Provide the [X, Y] coordinate of the cell's center where the given text is located.  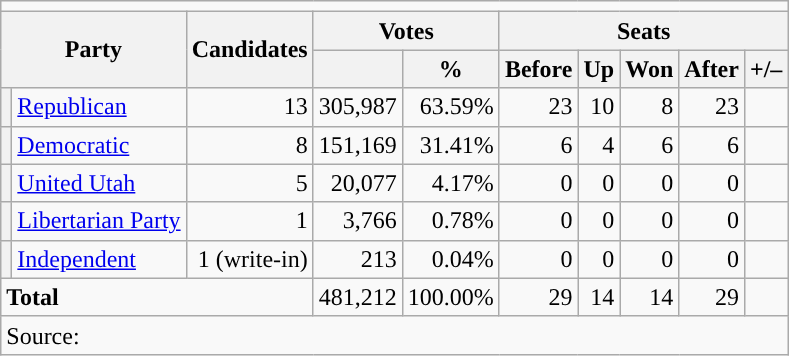
481,212 [358, 297]
United Utah [99, 183]
Before [538, 69]
Source: [394, 335]
1 [250, 221]
Votes [406, 31]
0.04% [450, 259]
3,766 [358, 221]
After [712, 69]
63.59% [450, 107]
100.00% [450, 297]
10 [599, 107]
13 [250, 107]
5 [250, 183]
4 [599, 145]
Up [599, 69]
Independent [99, 259]
1 (write-in) [250, 259]
Party [94, 50]
Democratic [99, 145]
151,169 [358, 145]
213 [358, 259]
Won [650, 69]
+/– [766, 69]
Libertarian Party [99, 221]
20,077 [358, 183]
305,987 [358, 107]
Republican [99, 107]
Seats [644, 31]
Candidates [250, 50]
% [450, 69]
0.78% [450, 221]
4.17% [450, 183]
31.41% [450, 145]
Total [157, 297]
